Identify which cell holds the provided text, then report its [X, Y] central coordinate. 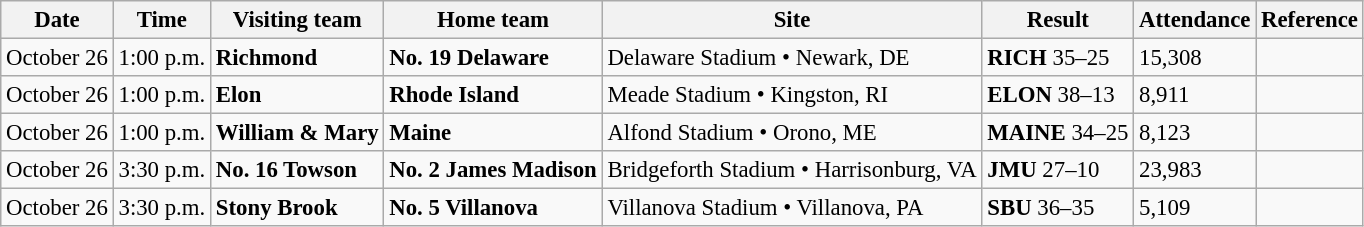
Richmond [298, 58]
5,109 [1195, 208]
Result [1058, 20]
15,308 [1195, 58]
SBU 36–35 [1058, 208]
Delaware Stadium • Newark, DE [792, 58]
23,983 [1195, 170]
Home team [493, 20]
No. 2 James Madison [493, 170]
RICH 35–25 [1058, 58]
MAINE 34–25 [1058, 133]
Stony Brook [298, 208]
No. 16 Towson [298, 170]
JMU 27–10 [1058, 170]
No. 19 Delaware [493, 58]
Meade Stadium • Kingston, RI [792, 95]
Time [162, 20]
Date [57, 20]
Elon [298, 95]
8,911 [1195, 95]
Maine [493, 133]
Visiting team [298, 20]
Reference [1310, 20]
8,123 [1195, 133]
No. 5 Villanova [493, 208]
Villanova Stadium • Villanova, PA [792, 208]
ELON 38–13 [1058, 95]
William & Mary [298, 133]
Rhode Island [493, 95]
Attendance [1195, 20]
Alfond Stadium • Orono, ME [792, 133]
Bridgeforth Stadium • Harrisonburg, VA [792, 170]
Site [792, 20]
